Pinpoint the cell where the given text exists, returning its [x, y] midpoint coordinate. 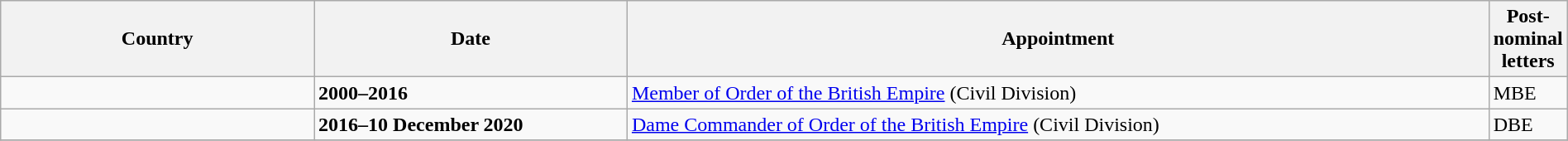
Dame Commander of Order of the British Empire (Civil Division) [1058, 124]
Country [157, 39]
2000–2016 [471, 93]
2016–10 December 2020 [471, 124]
Date [471, 39]
DBE [1528, 124]
MBE [1528, 93]
Post-nominal letters [1528, 39]
Member of Order of the British Empire (Civil Division) [1058, 93]
Appointment [1058, 39]
